For the text-containing cell, return its midpoint in (X, Y) coordinate format. 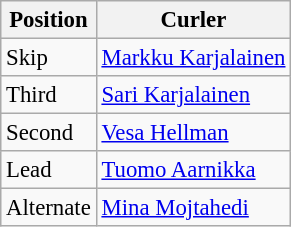
Markku Karjalainen (194, 58)
Alternate (48, 208)
Vesa Hellman (194, 133)
Tuomo Aarnikka (194, 170)
Skip (48, 58)
Mina Mojtahedi (194, 208)
Lead (48, 170)
Second (48, 133)
Curler (194, 20)
Third (48, 95)
Sari Karjalainen (194, 95)
Position (48, 20)
